Detect which cell encompasses the target text, then output its (X, Y) center coordinate. 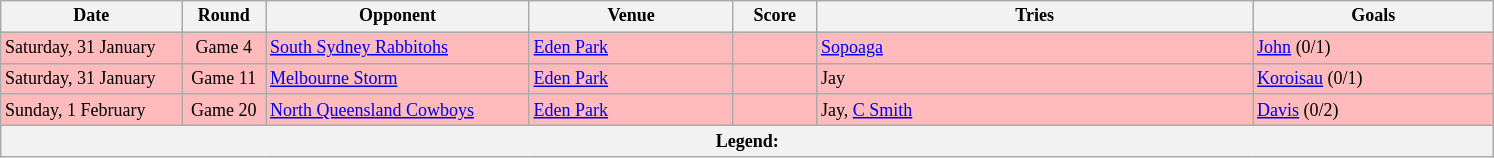
Score (775, 16)
Game 4 (224, 48)
Melbourne Storm (398, 78)
Opponent (398, 16)
Tries (1035, 16)
Date (92, 16)
Jay (1035, 78)
North Queensland Cowboys (398, 110)
Legend: (748, 140)
Goals (1374, 16)
Round (224, 16)
Venue (631, 16)
John (0/1) (1374, 48)
Sopoaga (1035, 48)
Davis (0/2) (1374, 110)
Game 20 (224, 110)
Jay, C Smith (1035, 110)
Game 11 (224, 78)
Sunday, 1 February (92, 110)
South Sydney Rabbitohs (398, 48)
Koroisau (0/1) (1374, 78)
